Determine the [X, Y] coordinate at the center of the cell enclosing the given text.  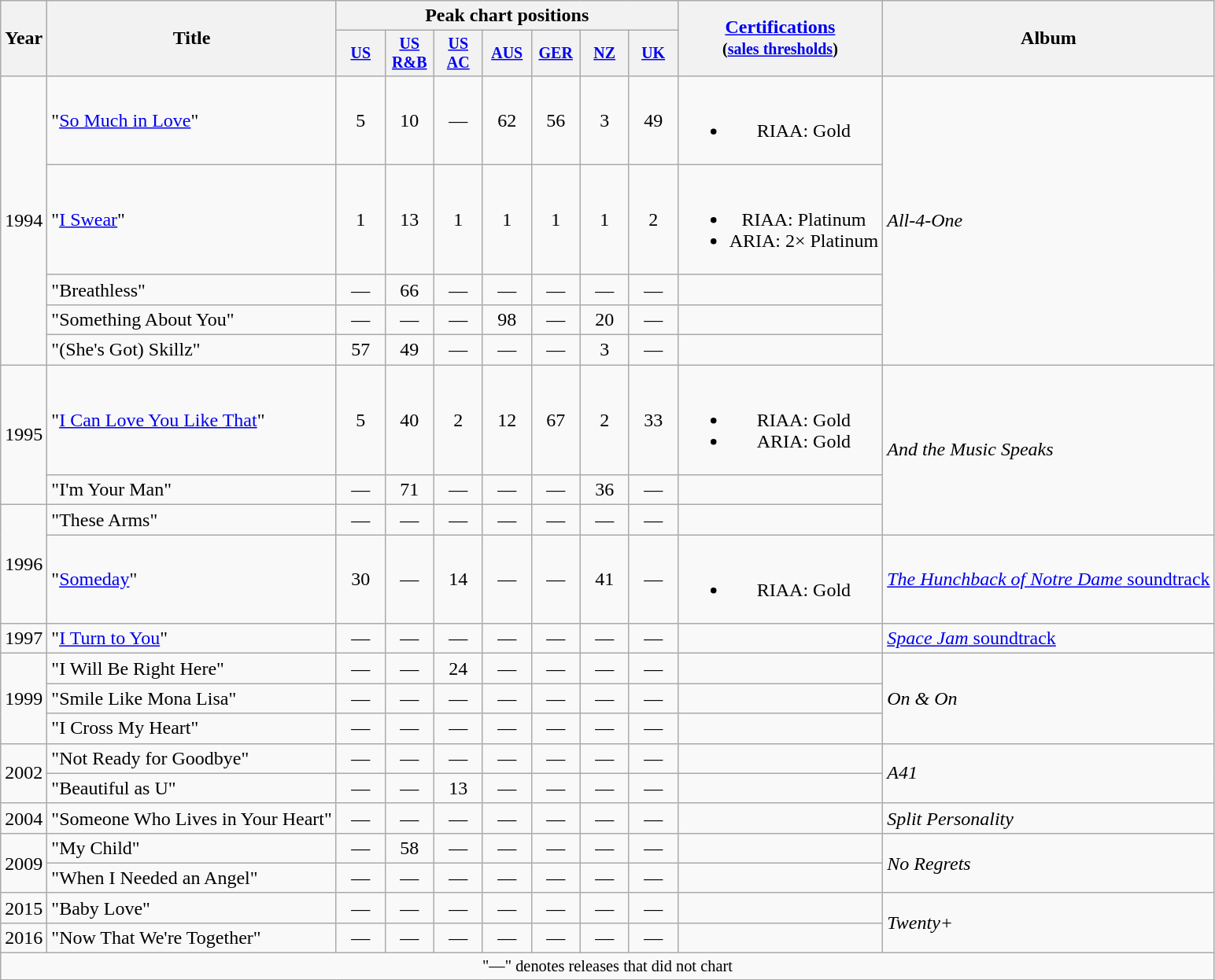
"When I Needed an Angel" [192, 878]
1997 [24, 639]
2016 [24, 938]
2009 [24, 863]
"These Arms" [192, 520]
NZ [604, 53]
US R&B [409, 53]
14 [458, 579]
Certifications(sales thresholds) [781, 39]
"Beautiful as U" [192, 788]
12 [507, 420]
AUS [507, 53]
"Something About You" [192, 319]
Year [24, 39]
"Smile Like Mona Lisa" [192, 698]
"Breathless" [192, 289]
"My Child" [192, 848]
1999 [24, 698]
"I Cross My Heart" [192, 728]
RIAA: PlatinumARIA: 2× Platinum [781, 219]
1995 [24, 435]
"Baby Love" [192, 908]
GER [556, 53]
US AC [458, 53]
71 [409, 490]
98 [507, 319]
"Not Ready for Goodbye" [192, 758]
30 [360, 579]
2015 [24, 908]
2002 [24, 773]
66 [409, 289]
"Someday" [192, 579]
2004 [24, 818]
24 [458, 669]
"Now That We're Together" [192, 938]
On & On [1048, 698]
1994 [24, 220]
40 [409, 420]
"—" denotes releases that did not chart [607, 967]
Twenty+ [1048, 923]
"(She's Got) Skillz" [192, 350]
US [360, 53]
"I Swear" [192, 219]
58 [409, 848]
Space Jam soundtrack [1048, 639]
"So Much in Love" [192, 120]
Album [1048, 39]
20 [604, 319]
"I'm Your Man" [192, 490]
All-4-One [1048, 220]
A41 [1048, 773]
33 [653, 420]
RIAA: GoldARIA: Gold [781, 420]
57 [360, 350]
Title [192, 39]
The Hunchback of Notre Dame soundtrack [1048, 579]
Peak chart positions [507, 16]
56 [556, 120]
No Regrets [1048, 863]
36 [604, 490]
"I Turn to You" [192, 639]
"I Will Be Right Here" [192, 669]
62 [507, 120]
"Someone Who Lives in Your Heart" [192, 818]
67 [556, 420]
41 [604, 579]
And the Music Speaks [1048, 450]
10 [409, 120]
1996 [24, 565]
UK [653, 53]
"I Can Love You Like That" [192, 420]
Split Personality [1048, 818]
